Scan for the cell matching the given text and deliver its (X, Y) coordinate at center. 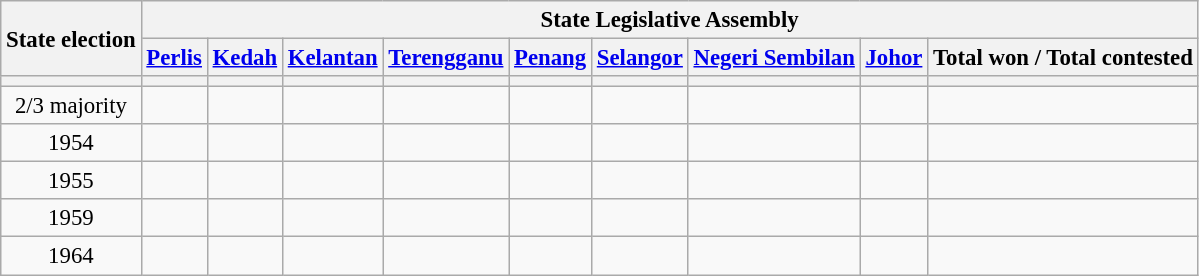
Total won / Total contested (1064, 58)
Terengganu (446, 58)
Penang (550, 58)
1954 (71, 143)
Kedah (244, 58)
2/3 majority (71, 106)
State Legislative Assembly (670, 20)
Negeri Sembilan (774, 58)
State election (71, 38)
1955 (71, 181)
Perlis (174, 58)
Selangor (640, 58)
1959 (71, 219)
Johor (894, 58)
1964 (71, 256)
Kelantan (332, 58)
